Determine the (X, Y) coordinate at the center of the cell enclosing the given text.  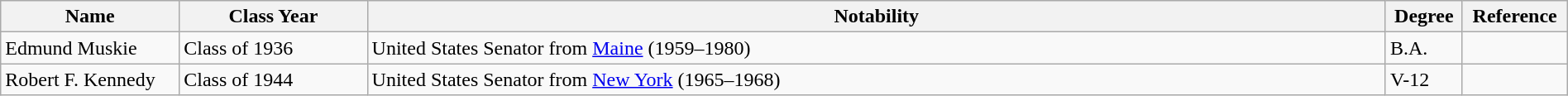
V-12 (1424, 79)
Notability (877, 17)
Robert F. Kennedy (90, 79)
United States Senator from Maine (1959–1980) (877, 48)
Reference (1515, 17)
Degree (1424, 17)
Class of 1936 (273, 48)
Class Year (273, 17)
B.A. (1424, 48)
Edmund Muskie (90, 48)
United States Senator from New York (1965–1968) (877, 79)
Class of 1944 (273, 79)
Name (90, 17)
